Detect which cell encompasses the target text, then output its [x, y] center coordinate. 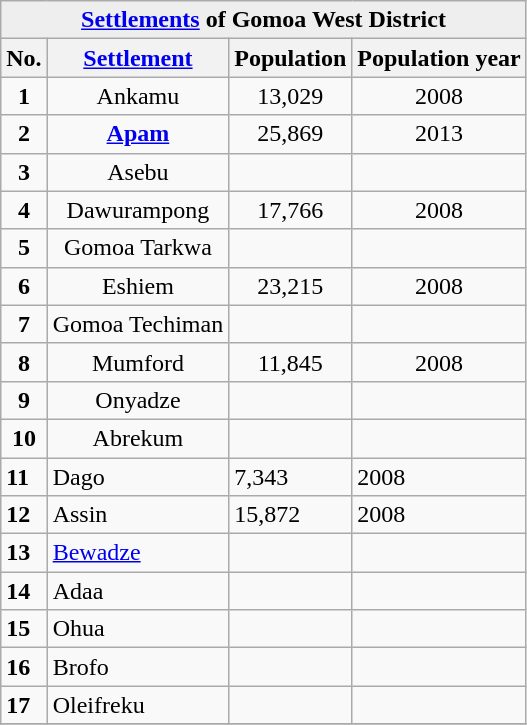
13 [24, 553]
Gomoa Tarkwa [138, 248]
Dawurampong [138, 210]
3 [24, 172]
13,029 [290, 96]
17 [24, 705]
25,869 [290, 134]
Population year [439, 58]
Assin [138, 515]
11 [24, 477]
7 [24, 324]
15,872 [290, 515]
Bewadze [138, 553]
Onyadze [138, 400]
2 [24, 134]
Abrekum [138, 438]
Dago [138, 477]
1 [24, 96]
Population [290, 58]
7,343 [290, 477]
Eshiem [138, 286]
Asebu [138, 172]
12 [24, 515]
Mumford [138, 362]
4 [24, 210]
Ankamu [138, 96]
8 [24, 362]
Apam [138, 134]
11,845 [290, 362]
9 [24, 400]
Settlement [138, 58]
17,766 [290, 210]
16 [24, 667]
2013 [439, 134]
Gomoa Techiman [138, 324]
No. [24, 58]
Settlements of Gomoa West District [264, 20]
6 [24, 286]
Oleifreku [138, 705]
5 [24, 248]
14 [24, 591]
Adaa [138, 591]
23,215 [290, 286]
15 [24, 629]
Ohua [138, 629]
10 [24, 438]
Brofo [138, 667]
